From the cell containing the given text, extract its center point as [X, Y] coordinate. 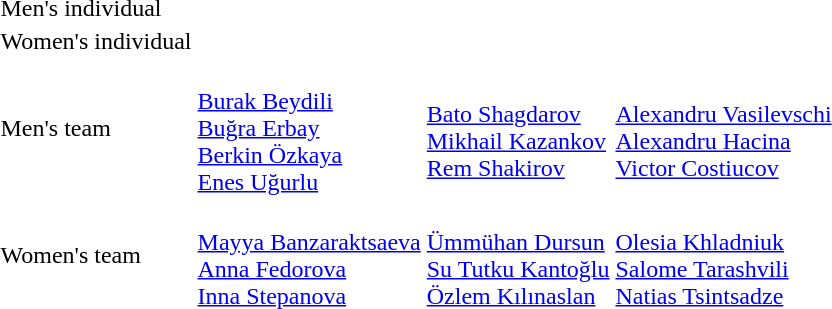
Bato ShagdarovMikhail KazankovRem Shakirov [518, 128]
Burak BeydiliBuğra ErbayBerkin ÖzkayaEnes Uğurlu [309, 128]
